Extract the (X, Y) coordinate from the center of the cell holding the provided text.  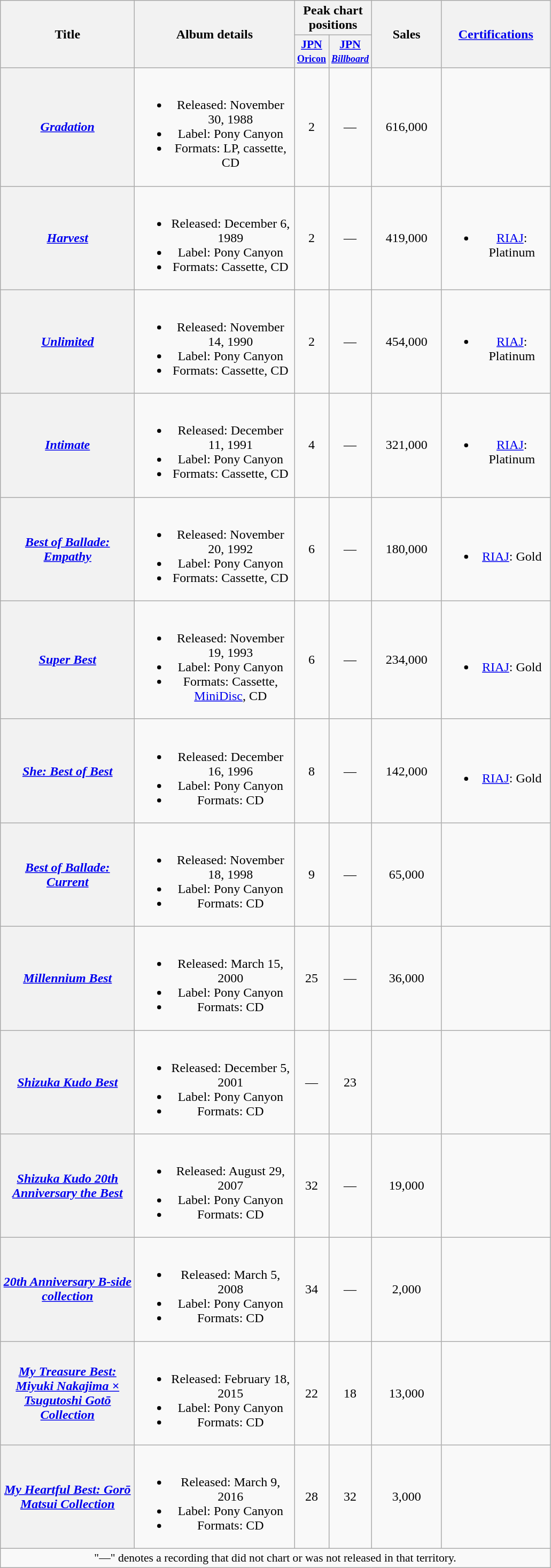
8 (312, 771)
Shizuka Kudo 20th Anniversary the Best (67, 1186)
616,000 (406, 127)
22 (312, 1393)
18 (350, 1393)
Peak chart positions (333, 18)
Released: March 9, 2016Label: Pony CanyonFormats: CD (215, 1497)
Album details (215, 34)
419,000 (406, 238)
Millennium Best (67, 978)
19,000 (406, 1186)
Released: December 5, 2001Label: Pony CanyonFormats: CD (215, 1082)
65,000 (406, 874)
Released: March 15, 2000Label: Pony CanyonFormats: CD (215, 978)
Released: November 19, 1993Label: Pony CanyonFormats: Cassette, MiniDisc, CD (215, 659)
454,000 (406, 341)
234,000 (406, 659)
My Treasure Best: Miyuki Nakajima × Tsugutoshi Gotō Collection (67, 1393)
2,000 (406, 1290)
Title (67, 34)
34 (312, 1290)
13,000 (406, 1393)
Shizuka Kudo Best (67, 1082)
20th Anniversary B-side collection (67, 1290)
Best of Ballade: Current (67, 874)
23 (350, 1082)
180,000 (406, 549)
Released: December 16, 1996Label: Pony CanyonFormats: CD (215, 771)
JPNBillboard (350, 51)
My Heartful Best: Gorō Matsui Collection (67, 1497)
Super Best (67, 659)
Sales (406, 34)
Released: November 18, 1998Label: Pony CanyonFormats: CD (215, 874)
Released: November 20, 1992Label: Pony CanyonFormats: Cassette, CD (215, 549)
Released: December 6, 1989Label: Pony CanyonFormats: Cassette, CD (215, 238)
9 (312, 874)
Best of Ballade: Empathy (67, 549)
Harvest (67, 238)
Certifications (496, 34)
Released: February 18, 2015Label: Pony CanyonFormats: CD (215, 1393)
142,000 (406, 771)
Released: December 11, 1991Label: Pony CanyonFormats: Cassette, CD (215, 445)
Released: August 29, 2007Label: Pony CanyonFormats: CD (215, 1186)
321,000 (406, 445)
Intimate (67, 445)
Released: November 30, 1988Label: Pony CanyonFormats: LP, cassette, CD (215, 127)
4 (312, 445)
Released: March 5, 2008Label: Pony CanyonFormats: CD (215, 1290)
JPNOricon (312, 51)
28 (312, 1497)
"—" denotes a recording that did not chart or was not released in that territory. (276, 1558)
36,000 (406, 978)
Unlimited (67, 341)
25 (312, 978)
Gradation (67, 127)
She: Best of Best (67, 771)
3,000 (406, 1497)
Released: November 14, 1990Label: Pony CanyonFormats: Cassette, CD (215, 341)
